Output the (X, Y) coordinate of the center of the cell containing the given text.  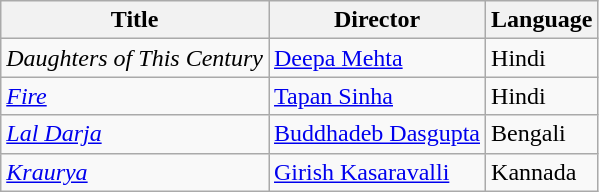
Lal Darja (135, 134)
Fire (135, 96)
Director (376, 20)
Kannada (542, 172)
Title (135, 20)
Buddhadeb Dasgupta (376, 134)
Girish Kasaravalli (376, 172)
Tapan Sinha (376, 96)
Bengali (542, 134)
Language (542, 20)
Deepa Mehta (376, 58)
Kraurya (135, 172)
Daughters of This Century (135, 58)
